Capture the cell that displays the provided text and extract its (X, Y) central coordinate. 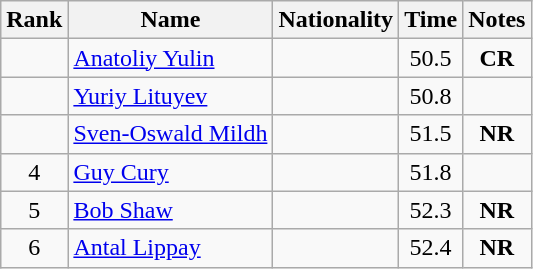
Rank (34, 20)
6 (34, 248)
Name (170, 20)
Yuriy Lituyev (170, 96)
Antal Lippay (170, 248)
Nationality (336, 20)
Sven-Oswald Mildh (170, 134)
52.4 (431, 248)
52.3 (431, 210)
50.8 (431, 96)
50.5 (431, 58)
4 (34, 172)
CR (497, 58)
51.5 (431, 134)
Notes (497, 20)
51.8 (431, 172)
5 (34, 210)
Guy Cury (170, 172)
Anatoliy Yulin (170, 58)
Bob Shaw (170, 210)
Time (431, 20)
